Extract the (x, y) coordinate from the center of the cell holding the provided text.  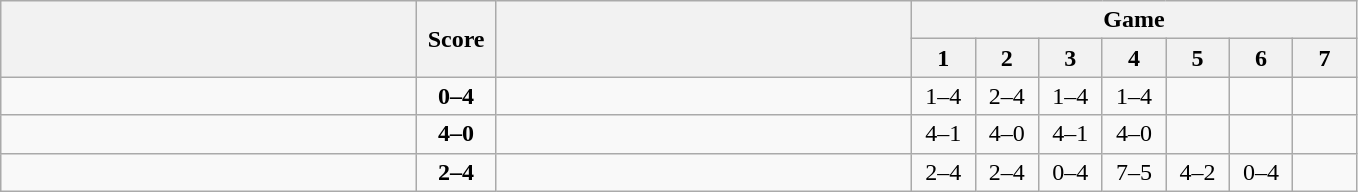
5 (1198, 58)
2 (1007, 58)
7–5 (1134, 172)
6 (1261, 58)
Game (1134, 20)
4 (1134, 58)
1 (943, 58)
4–2 (1198, 172)
3 (1071, 58)
7 (1325, 58)
Score (456, 39)
